Return (x, y) of the center of cell containing provided text 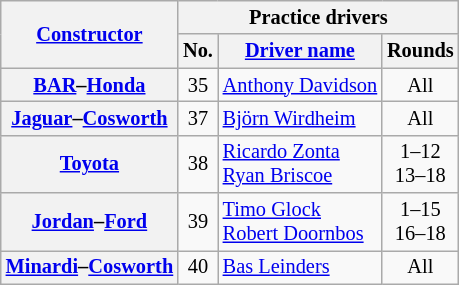
Constructor (90, 34)
Jordan–Ford (90, 222)
37 (198, 118)
Anthony Davidson (300, 85)
35 (198, 85)
Timo Glock Robert Doornbos (300, 222)
Rounds (420, 51)
BAR–Honda (90, 85)
Driver name (300, 51)
1–1213–18 (420, 164)
40 (198, 267)
Minardi–Cosworth (90, 267)
Practice drivers (318, 17)
Bas Leinders (300, 267)
Toyota (90, 164)
1–1516–18 (420, 222)
39 (198, 222)
Björn Wirdheim (300, 118)
Jaguar–Cosworth (90, 118)
38 (198, 164)
Ricardo Zonta Ryan Briscoe (300, 164)
No. (198, 51)
